Return the [x, y] coordinate for the center point of the cell that contains the specified text.  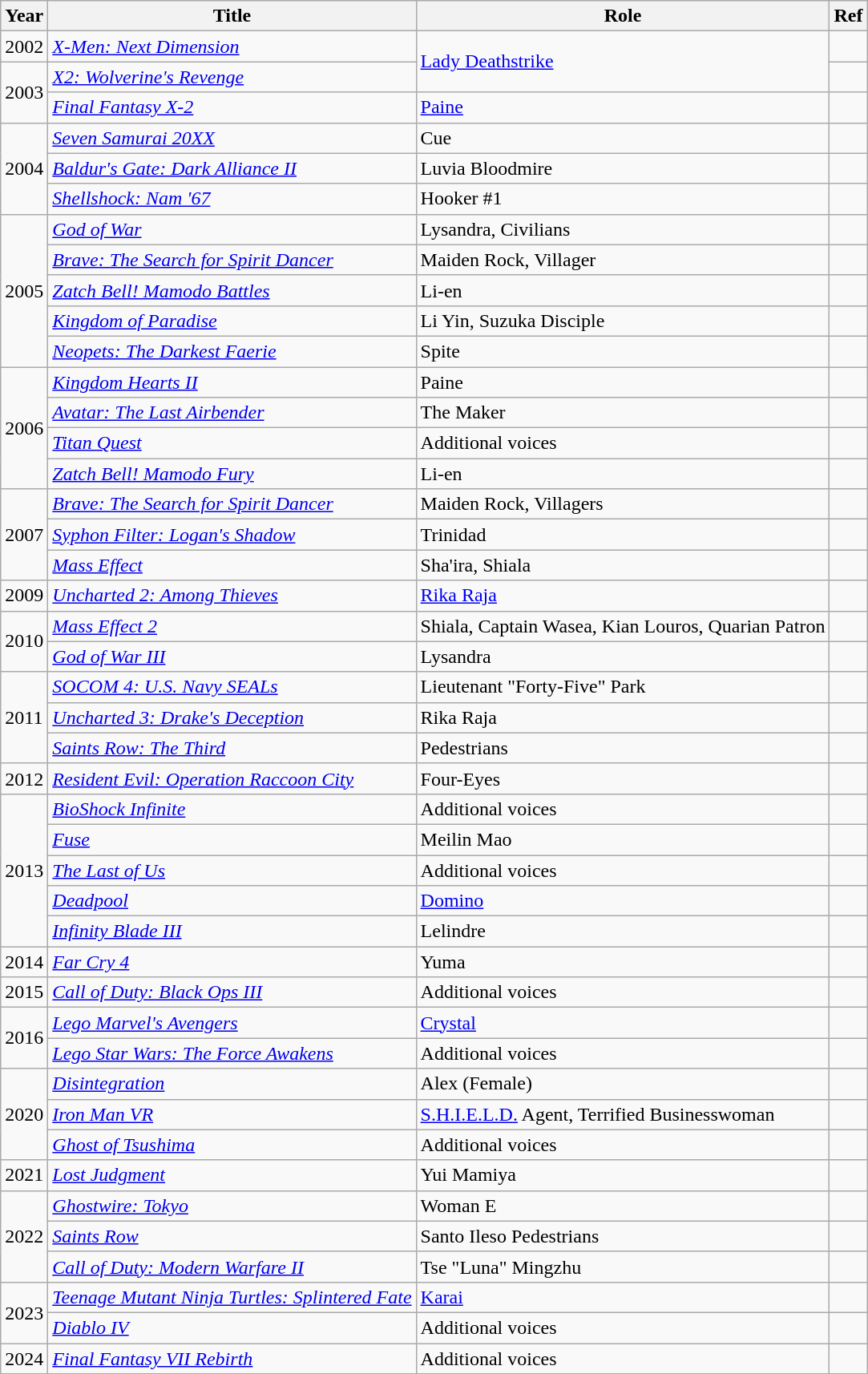
Maiden Rock, Villager [623, 260]
Uncharted 2: Among Thieves [232, 596]
2010 [24, 641]
Syphon Filter: Logan's Shadow [232, 535]
Yui Mamiya [623, 1175]
Avatar: The Last Airbender [232, 413]
X-Men: Next Dimension [232, 46]
S.H.I.E.L.D. Agent, Terrified Businesswoman [623, 1114]
The Last of Us [232, 870]
Lego Marvel's Avengers [232, 1023]
Lego Star Wars: The Force Awakens [232, 1053]
Kingdom Hearts II [232, 382]
2021 [24, 1175]
Kingdom of Paradise [232, 321]
Zatch Bell! Mamodo Battles [232, 290]
SOCOM 4: U.S. Navy SEALs [232, 687]
2020 [24, 1114]
Neopets: The Darkest Faerie [232, 351]
Santo Ileso Pedestrians [623, 1236]
2011 [24, 717]
Ghostwire: Tokyo [232, 1206]
God of War III [232, 657]
Ghost of Tsushima [232, 1145]
Deadpool [232, 901]
Lieutenant "Forty-Five" Park [623, 687]
Lelindre [623, 931]
2006 [24, 428]
Alex (Female) [623, 1084]
Lysandra, Civilians [623, 229]
Iron Man VR [232, 1114]
X2: Wolverine's Revenge [232, 77]
BioShock Infinite [232, 809]
Yuma [623, 962]
Cue [623, 138]
Shellshock: Nam '67 [232, 199]
Sha'ira, Shiala [623, 565]
2022 [24, 1236]
Hooker #1 [623, 199]
Mass Effect [232, 565]
Infinity Blade III [232, 931]
Diablo IV [232, 1328]
Fuse [232, 839]
2005 [24, 290]
Luvia Bloodmire [623, 168]
2007 [24, 535]
Meilin Mao [623, 839]
Call of Duty: Black Ops III [232, 992]
2009 [24, 596]
Seven Samurai 20XX [232, 138]
Saints Row: The Third [232, 748]
Saints Row [232, 1236]
Final Fantasy X-2 [232, 107]
Uncharted 3: Drake's Deception [232, 717]
2003 [24, 92]
Disintegration [232, 1084]
Trinidad [623, 535]
The Maker [623, 413]
Title [232, 16]
Zatch Bell! Mamodo Fury [232, 474]
Maiden Rock, Villagers [623, 504]
Pedestrians [623, 748]
Far Cry 4 [232, 962]
Baldur's Gate: Dark Alliance II [232, 168]
Karai [623, 1297]
Crystal [623, 1023]
Titan Quest [232, 443]
Woman E [623, 1206]
Spite [623, 351]
Domino [623, 901]
2016 [24, 1038]
Lady Deathstrike [623, 62]
Call of Duty: Modern Warfare II [232, 1267]
2024 [24, 1359]
Year [24, 16]
2002 [24, 46]
Mass Effect 2 [232, 626]
2015 [24, 992]
2014 [24, 962]
2023 [24, 1312]
Resident Evil: Operation Raccoon City [232, 778]
Lysandra [623, 657]
Lost Judgment [232, 1175]
Ref [848, 16]
Final Fantasy VII Rebirth [232, 1359]
Role [623, 16]
God of War [232, 229]
Shiala, Captain Wasea, Kian Louros, Quarian Patron [623, 626]
2012 [24, 778]
Teenage Mutant Ninja Turtles: Splintered Fate [232, 1297]
Li Yin, Suzuka Disciple [623, 321]
2004 [24, 168]
Tse "Luna" Mingzhu [623, 1267]
2013 [24, 870]
Four-Eyes [623, 778]
